For the text-containing cell, return its midpoint in [x, y] coordinate format. 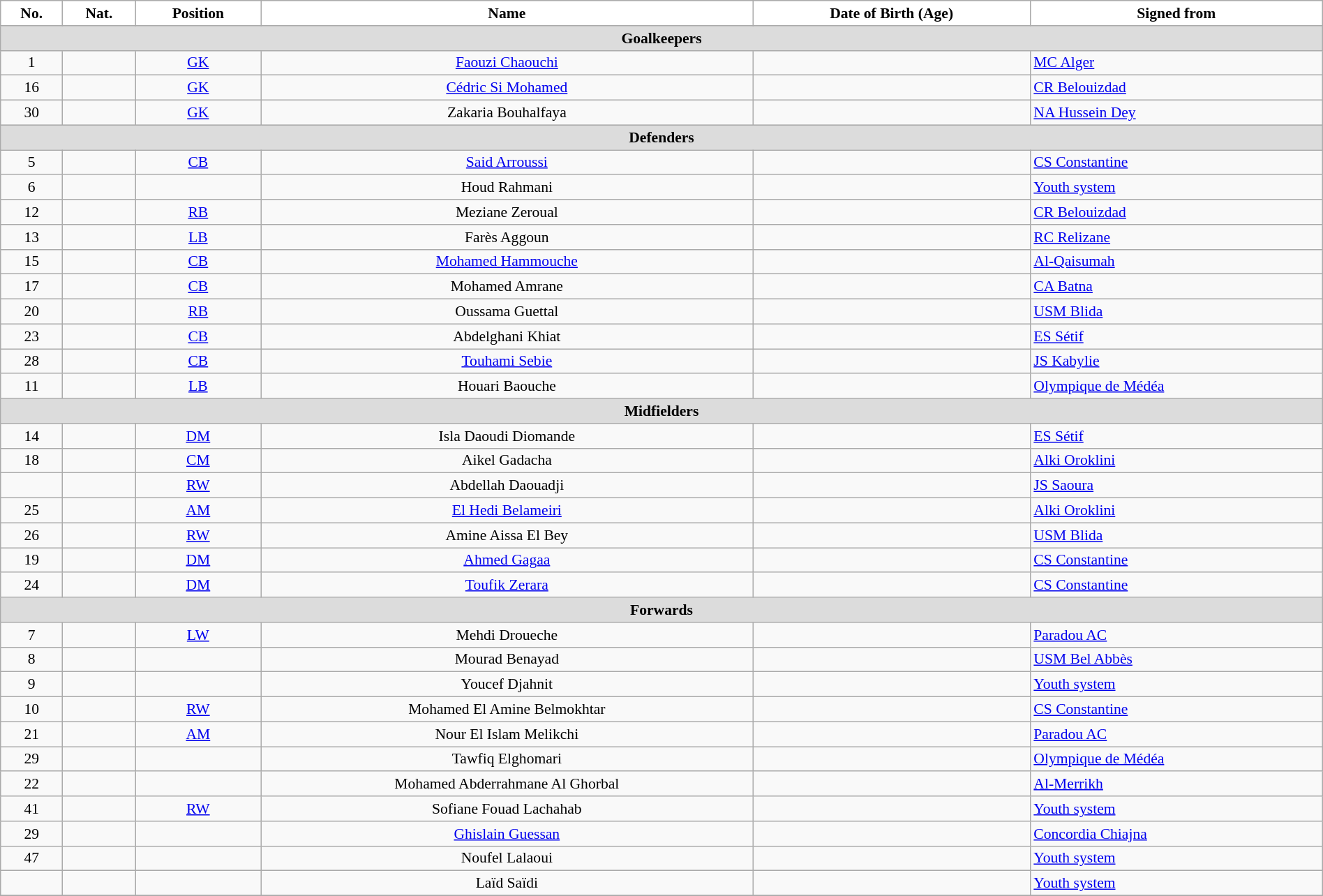
Youcef Djahnit [507, 685]
Houari Baouche [507, 387]
Said Arroussi [507, 163]
Toufik Zerara [507, 585]
Sofiane Fouad Lachahab [507, 809]
NA Hussein Dey [1176, 113]
JS Saoura [1176, 486]
15 [32, 262]
Zakaria Bouhalfaya [507, 113]
JS Kabylie [1176, 361]
14 [32, 436]
Al-Merrikh [1176, 784]
24 [32, 585]
19 [32, 560]
Mohamed El Amine Belmokhtar [507, 710]
12 [32, 212]
16 [32, 88]
Faouzi Chaouchi [507, 63]
Amine Aissa El Bey [507, 535]
Meziane Zeroual [507, 212]
Ahmed Gagaa [507, 560]
Oussama Guettal [507, 312]
Noufel Lalaoui [507, 858]
11 [32, 387]
28 [32, 361]
8 [32, 659]
25 [32, 511]
USM Bel Abbès [1176, 659]
Name [507, 13]
20 [32, 312]
9 [32, 685]
Mohamed Hammouche [507, 262]
CM [198, 461]
No. [32, 13]
Aikel Gadacha [507, 461]
Touhami Sebie [507, 361]
Ghislain Guessan [507, 834]
MC Alger [1176, 63]
Date of Birth (Age) [892, 13]
Midfielders [661, 411]
Cédric Si Mohamed [507, 88]
5 [32, 163]
Defenders [661, 137]
21 [32, 734]
Mohamed Amrane [507, 287]
47 [32, 858]
23 [32, 336]
Forwards [661, 610]
Nour El Islam Melikchi [507, 734]
Houd Rahmani [507, 188]
LW [198, 635]
13 [32, 237]
41 [32, 809]
1 [32, 63]
Nat. [99, 13]
Position [198, 13]
El Hedi Belameiri [507, 511]
CA Batna [1176, 287]
Mehdi Droueche [507, 635]
7 [32, 635]
Laïd Saïdi [507, 883]
RC Relizane [1176, 237]
17 [32, 287]
10 [32, 710]
Farès Aggoun [507, 237]
Signed from [1176, 13]
Tawfiq Elghomari [507, 759]
Abdelghani Khiat [507, 336]
30 [32, 113]
Mohamed Abderrahmane Al Ghorbal [507, 784]
26 [32, 535]
Concordia Chiajna [1176, 834]
Al-Qaisumah [1176, 262]
Goalkeepers [661, 38]
18 [32, 461]
Abdellah Daouadji [507, 486]
6 [32, 188]
22 [32, 784]
Mourad Benayad [507, 659]
Isla Daoudi Diomande [507, 436]
